Return [X, Y] of the center of cell containing provided text 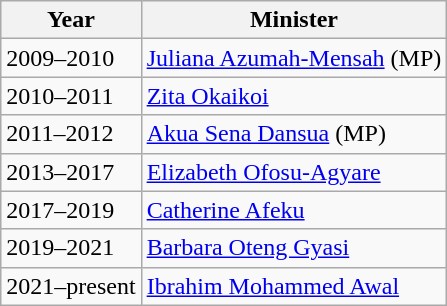
Barbara Oteng Gyasi [294, 248]
Year [71, 20]
Juliana Azumah-Mensah (MP) [294, 58]
2019–2021 [71, 248]
Zita Okaikoi [294, 96]
Akua Sena Dansua (MP) [294, 134]
2010–2011 [71, 96]
Minister [294, 20]
Ibrahim Mohammed Awal [294, 286]
2013–2017 [71, 172]
2017–2019 [71, 210]
Catherine Afeku [294, 210]
2011–2012 [71, 134]
Elizabeth Ofosu-Agyare [294, 172]
2021–present [71, 286]
2009–2010 [71, 58]
